Pinpoint the cell where the given text exists, returning its [x, y] midpoint coordinate. 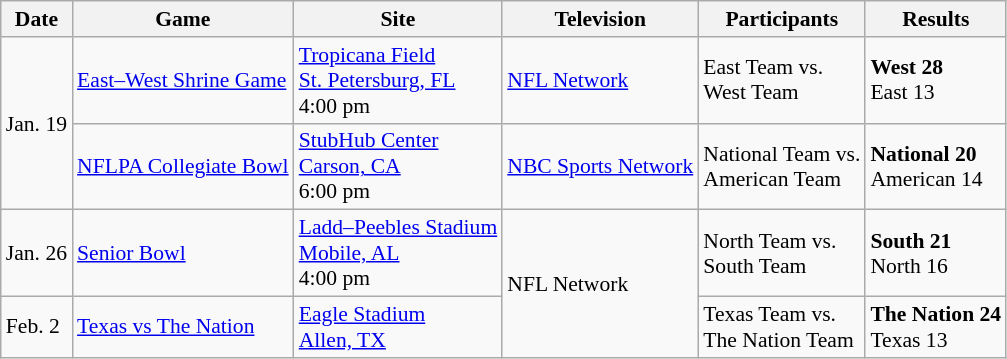
NFLPA Collegiate Bowl [183, 166]
West 28East 13 [936, 80]
National Team vs.American Team [782, 166]
Jan. 19 [36, 124]
Jan. 26 [36, 254]
Results [936, 19]
Game [183, 19]
National 20American 14 [936, 166]
Tropicana FieldSt. Petersburg, FL4:00 pm [398, 80]
North Team vs.South Team [782, 254]
Eagle StadiumAllen, TX [398, 328]
Feb. 2 [36, 328]
Ladd–Peebles StadiumMobile, AL4:00 pm [398, 254]
Texas vs The Nation [183, 328]
South 21North 16 [936, 254]
Texas Team vs.The Nation Team [782, 328]
Senior Bowl [183, 254]
The Nation 24Texas 13 [936, 328]
Date [36, 19]
NBC Sports Network [600, 166]
East–West Shrine Game [183, 80]
East Team vs.West Team [782, 80]
Television [600, 19]
Participants [782, 19]
Site [398, 19]
StubHub CenterCarson, CA6:00 pm [398, 166]
